Scan for the cell matching the given text and deliver its [x, y] coordinate at center. 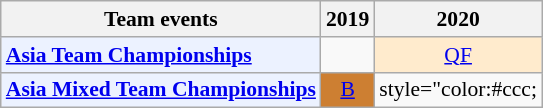
Asia Mixed Team Championships [161, 90]
B [348, 90]
2020 [458, 19]
QF [458, 55]
2019 [348, 19]
Asia Team Championships [161, 55]
Team events [161, 19]
style="color:#ccc; [458, 90]
